Capture the cell that displays the provided text and extract its [X, Y] central coordinate. 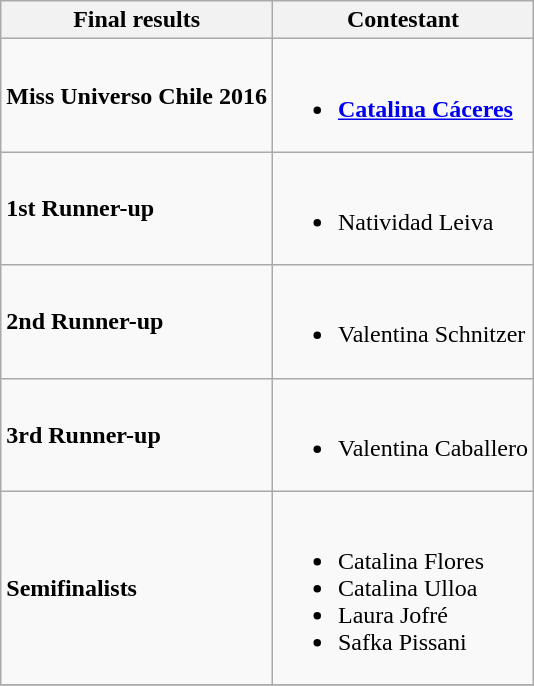
Semifinalists [137, 588]
Final results [137, 20]
Natividad Leiva [402, 208]
1st Runner-up [137, 208]
Catalina FloresCatalina UlloaLaura JofréSafka Pissani [402, 588]
Miss Universo Chile 2016 [137, 96]
2nd Runner-up [137, 322]
Valentina Caballero [402, 434]
3rd Runner-up [137, 434]
Contestant [402, 20]
Catalina Cáceres [402, 96]
Valentina Schnitzer [402, 322]
